Scan for the cell matching the given text and deliver its [x, y] coordinate at center. 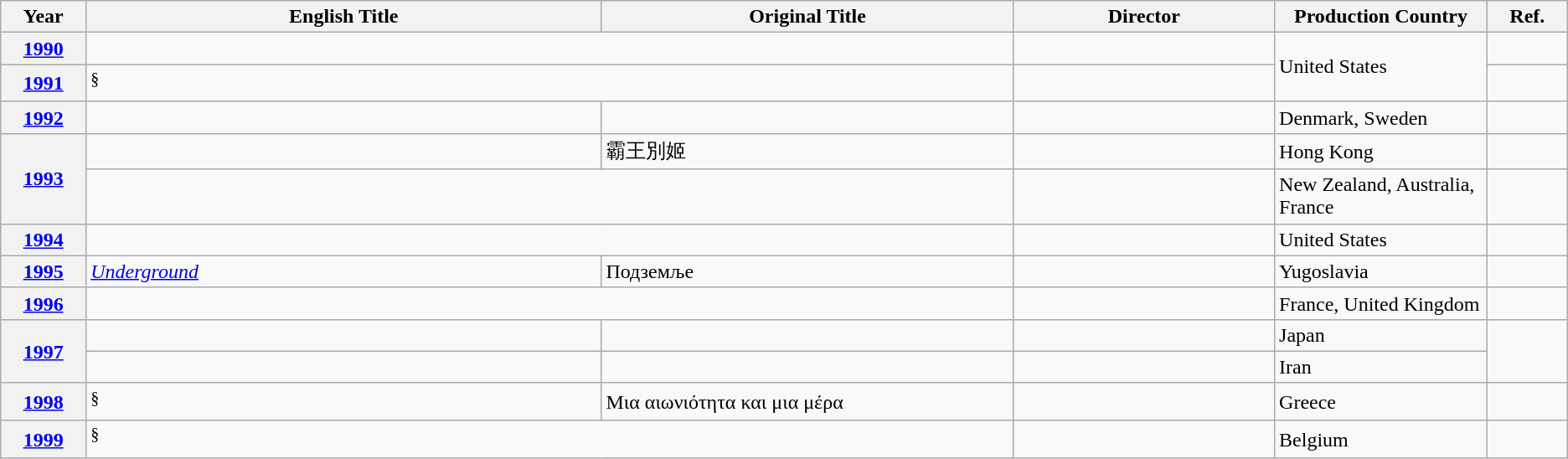
Ref. [1527, 17]
Year [44, 17]
1991 [44, 84]
1994 [44, 240]
1996 [44, 303]
Iran [1381, 367]
Greece [1381, 402]
1995 [44, 271]
霸王別姬 [807, 151]
Denmark, Sweden [1381, 117]
Hong Kong [1381, 151]
Yugoslavia [1381, 271]
1997 [44, 351]
France, United Kingdom [1381, 303]
Подземље [807, 271]
Original Title [807, 17]
1992 [44, 117]
Μια αιωνιότητα και μια μέρα [807, 402]
Belgium [1381, 439]
1993 [44, 178]
1990 [44, 49]
Director [1144, 17]
Underground [343, 271]
Production Country [1381, 17]
Japan [1381, 335]
1998 [44, 402]
1999 [44, 439]
New Zealand, Australia, France [1381, 196]
English Title [343, 17]
